Scan for the cell matching the given text and deliver its (x, y) coordinate at center. 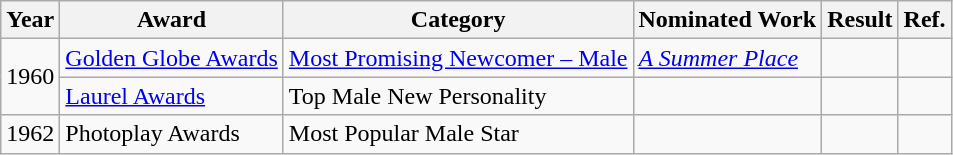
Nominated Work (728, 20)
1962 (30, 134)
Laurel Awards (172, 96)
Golden Globe Awards (172, 58)
Most Popular Male Star (458, 134)
Ref. (924, 20)
A Summer Place (728, 58)
Year (30, 20)
Photoplay Awards (172, 134)
1960 (30, 77)
Most Promising Newcomer – Male (458, 58)
Category (458, 20)
Award (172, 20)
Result (860, 20)
Top Male New Personality (458, 96)
